Output the [X, Y] coordinate of the center of the cell containing the given text.  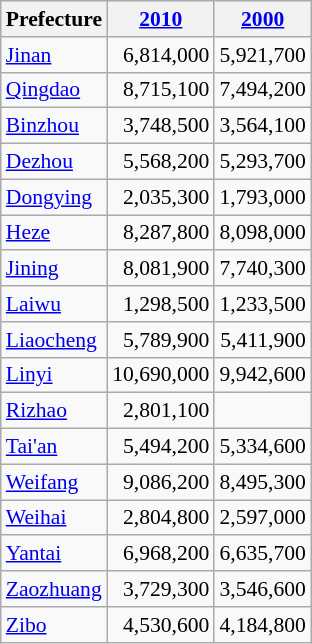
2,035,300 [160, 197]
5,568,200 [160, 162]
2000 [262, 19]
5,411,900 [262, 340]
6,968,200 [160, 554]
1,298,500 [160, 304]
Heze [54, 233]
Prefecture [54, 19]
5,293,700 [262, 162]
Laiwu [54, 304]
2,801,100 [160, 411]
6,814,000 [160, 55]
4,184,800 [262, 625]
8,715,100 [160, 90]
1,233,500 [262, 304]
3,729,300 [160, 589]
Zibo [54, 625]
Rizhao [54, 411]
9,086,200 [160, 482]
3,748,500 [160, 126]
Zaozhuang [54, 589]
1,793,000 [262, 197]
Liaocheng [54, 340]
2,804,800 [160, 518]
3,546,600 [262, 589]
Tai'an [54, 447]
Weihai [54, 518]
7,494,200 [262, 90]
8,081,900 [160, 269]
Qingdao [54, 90]
2010 [160, 19]
Linyi [54, 375]
5,921,700 [262, 55]
5,494,200 [160, 447]
3,564,100 [262, 126]
5,789,900 [160, 340]
Dongying [54, 197]
Yantai [54, 554]
8,495,300 [262, 482]
Jining [54, 269]
10,690,000 [160, 375]
Jinan [54, 55]
8,098,000 [262, 233]
Weifang [54, 482]
Dezhou [54, 162]
9,942,600 [262, 375]
2,597,000 [262, 518]
5,334,600 [262, 447]
7,740,300 [262, 269]
Binzhou [54, 126]
6,635,700 [262, 554]
8,287,800 [160, 233]
4,530,600 [160, 625]
